Capture the cell that displays the provided text and extract its [x, y] central coordinate. 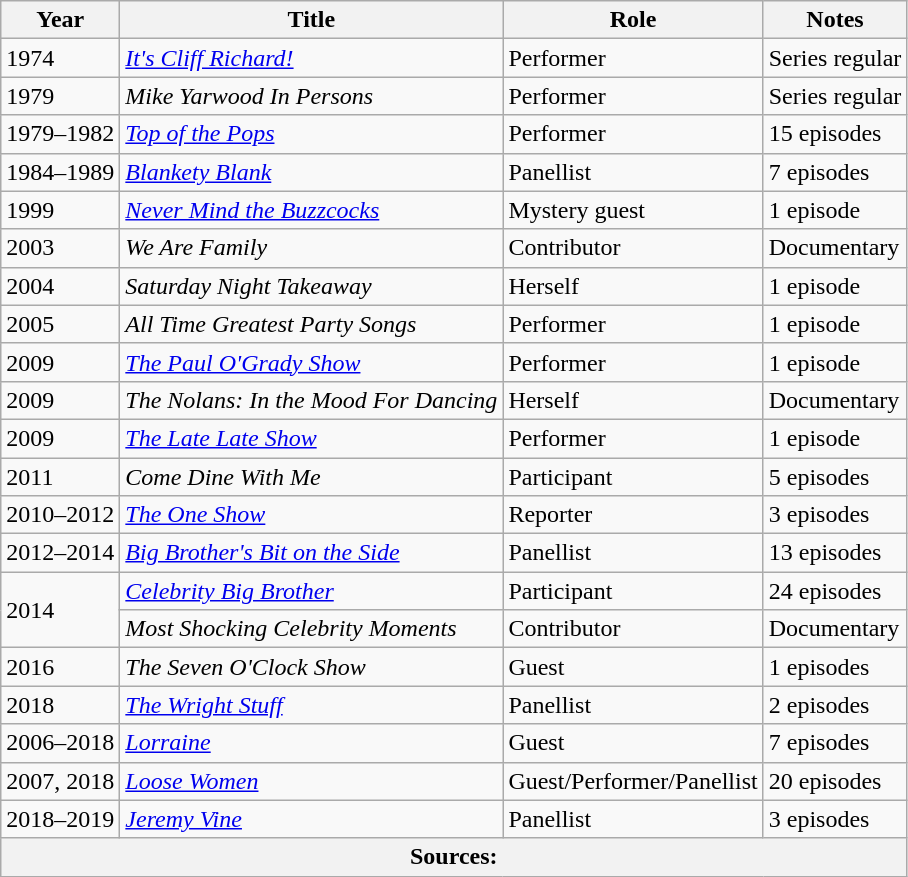
1979 [60, 96]
Notes [835, 20]
Top of the Pops [312, 134]
24 episodes [835, 591]
The Paul O'Grady Show [312, 362]
1999 [60, 210]
Reporter [633, 515]
2011 [60, 477]
1984–1989 [60, 172]
2018 [60, 705]
1 episodes [835, 667]
The Late Late Show [312, 438]
We Are Family [312, 248]
5 episodes [835, 477]
2014 [60, 610]
2003 [60, 248]
2004 [60, 286]
2018–2019 [60, 819]
Loose Women [312, 781]
Celebrity Big Brother [312, 591]
Jeremy Vine [312, 819]
1979–1982 [60, 134]
The Wright Stuff [312, 705]
Year [60, 20]
The Nolans: In the Mood For Dancing [312, 400]
Guest/Performer/Panellist [633, 781]
2010–2012 [60, 515]
Saturday Night Takeaway [312, 286]
Role [633, 20]
2016 [60, 667]
Blankety Blank [312, 172]
2012–2014 [60, 553]
Sources: [454, 857]
15 episodes [835, 134]
Most Shocking Celebrity Moments [312, 629]
The Seven O'Clock Show [312, 667]
Mystery guest [633, 210]
Come Dine With Me [312, 477]
It's Cliff Richard! [312, 58]
2007, 2018 [60, 781]
1974 [60, 58]
2005 [60, 324]
20 episodes [835, 781]
Never Mind the Buzzcocks [312, 210]
Lorraine [312, 743]
2 episodes [835, 705]
13 episodes [835, 553]
All Time Greatest Party Songs [312, 324]
Title [312, 20]
The One Show [312, 515]
Mike Yarwood In Persons [312, 96]
Big Brother's Bit on the Side [312, 553]
2006–2018 [60, 743]
